Output the [X, Y] coordinate of the center of the cell containing the given text.  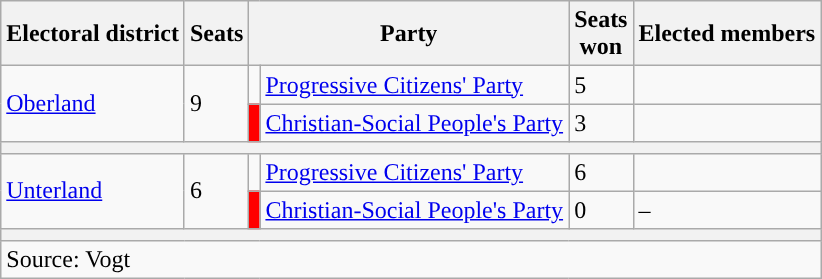
Seatswon [601, 34]
9 [216, 104]
Party [409, 34]
Source: Vogt [411, 259]
Seats [216, 34]
Elected members [727, 34]
0 [601, 210]
5 [601, 85]
Oberland [93, 104]
– [727, 210]
Unterland [93, 191]
Electoral district [93, 34]
3 [601, 123]
